Output the [X, Y] coordinate of the center of the cell containing the given text.  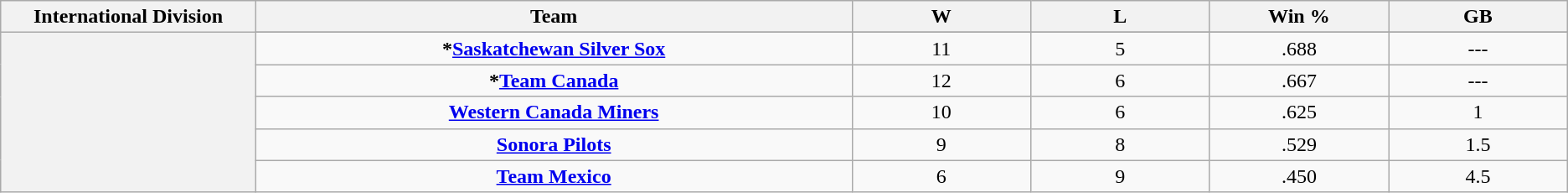
*Team Canada [554, 81]
1.5 [1478, 144]
8 [1121, 144]
Team [554, 17]
.450 [1299, 176]
1 [1478, 112]
5 [1121, 49]
*Saskatchewan Silver Sox [554, 49]
International Division [128, 17]
Team Mexico [554, 176]
10 [941, 112]
Western Canada Miners [554, 112]
.625 [1299, 112]
12 [941, 81]
.688 [1299, 49]
W [941, 17]
4.5 [1478, 176]
.667 [1299, 81]
GB [1478, 17]
Sonora Pilots [554, 144]
Win % [1299, 17]
L [1121, 17]
11 [941, 49]
.529 [1299, 144]
